From the cell containing the given text, extract its center point as (X, Y) coordinate. 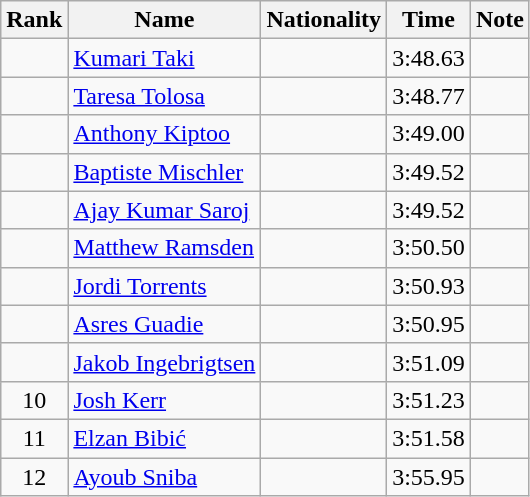
Name (164, 20)
Asres Guadie (164, 324)
Jordi Torrents (164, 286)
Kumari Taki (164, 58)
Nationality (324, 20)
Ajay Kumar Saroj (164, 210)
Elzan Bibić (164, 438)
Taresa Tolosa (164, 96)
Note (500, 20)
3:51.09 (429, 362)
3:48.77 (429, 96)
Time (429, 20)
Anthony Kiptoo (164, 134)
3:50.50 (429, 248)
3:48.63 (429, 58)
Josh Kerr (164, 400)
3:55.95 (429, 477)
11 (34, 438)
3:50.93 (429, 286)
12 (34, 477)
10 (34, 400)
Baptiste Mischler (164, 172)
Matthew Ramsden (164, 248)
3:50.95 (429, 324)
Ayoub Sniba (164, 477)
3:51.58 (429, 438)
Rank (34, 20)
Jakob Ingebrigtsen (164, 362)
3:51.23 (429, 400)
3:49.00 (429, 134)
